Provide the (X, Y) coordinate of the cell's center where the given text is located.  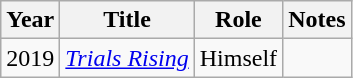
Trials Rising (127, 58)
Title (127, 20)
Year (30, 20)
2019 (30, 58)
Role (238, 20)
Notes (317, 20)
Himself (238, 58)
